Capture the cell that displays the provided text and extract its [x, y] central coordinate. 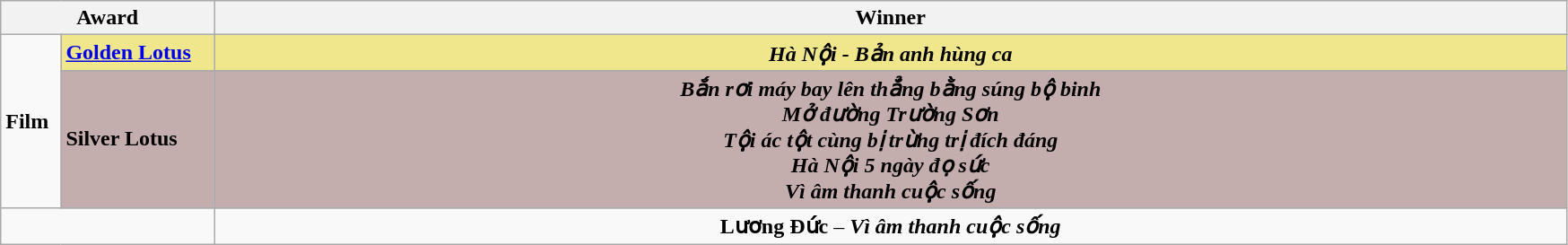
Winner [891, 18]
Hà Nội - Bản anh hùng ca [891, 53]
Silver Lotus [138, 139]
Film [30, 122]
Golden Lotus [138, 53]
Lương Đức – Vì âm thanh cuộc sống [891, 226]
Award [108, 18]
Bắn rơi máy bay lên thẳng bằng súng bộ binhMở đường Trường SơnTội ác tột cùng bị trừng trị đích đángHà Nội 5 ngày đọ sứcVì âm thanh cuộc sống [891, 139]
